Detect which cell encompasses the target text, then output its [x, y] center coordinate. 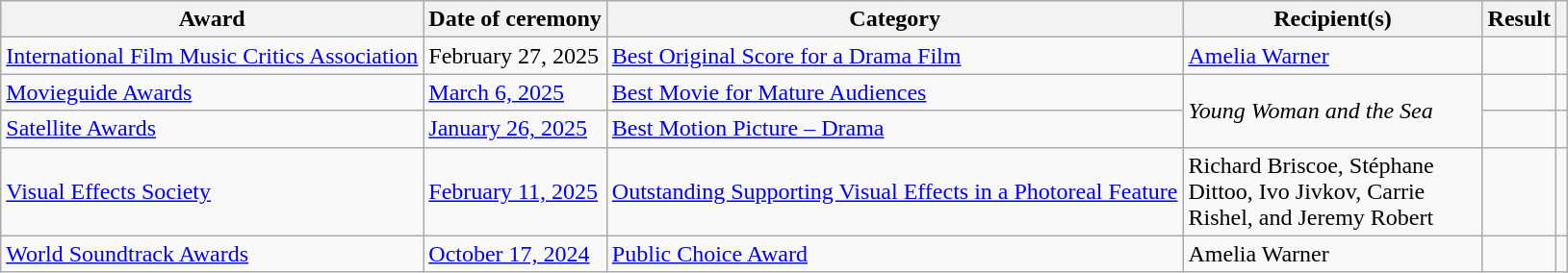
Category [895, 19]
Outstanding Supporting Visual Effects in a Photoreal Feature [895, 191]
Best Original Score for a Drama Film [895, 56]
Visual Effects Society [212, 191]
Award [212, 19]
World Soundtrack Awards [212, 254]
Best Motion Picture – Drama [895, 129]
Richard Briscoe, Stéphane Dittoo, Ivo Jivkov, Carrie Rishel, and Jeremy Robert [1332, 191]
January 26, 2025 [516, 129]
Best Movie for Mature Audiences [895, 92]
International Film Music Critics Association [212, 56]
February 27, 2025 [516, 56]
Recipient(s) [1332, 19]
October 17, 2024 [516, 254]
Satellite Awards [212, 129]
February 11, 2025 [516, 191]
Public Choice Award [895, 254]
March 6, 2025 [516, 92]
Date of ceremony [516, 19]
Result [1519, 19]
Movieguide Awards [212, 92]
Young Woman and the Sea [1332, 111]
